Return the (X, Y) coordinate for the center point of the cell that contains the specified text.  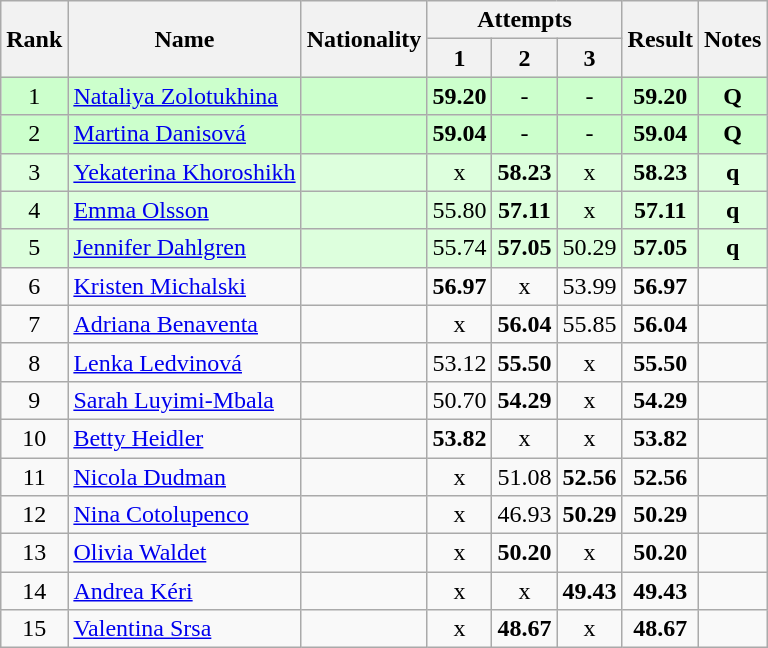
Name (184, 39)
14 (34, 591)
15 (34, 629)
Andrea Kéri (184, 591)
53.12 (460, 362)
Rank (34, 39)
Olivia Waldet (184, 553)
55.85 (590, 324)
Sarah Luyimi-Mbala (184, 400)
Martina Danisová (184, 134)
Emma Olsson (184, 210)
50.70 (460, 400)
Yekaterina Khoroshikh (184, 172)
10 (34, 438)
Attempts (524, 20)
7 (34, 324)
53.99 (590, 286)
Nationality (364, 39)
Kristen Michalski (184, 286)
Betty Heidler (184, 438)
Result (660, 39)
Nicola Dudman (184, 477)
6 (34, 286)
9 (34, 400)
46.93 (524, 515)
Adriana Benaventa (184, 324)
4 (34, 210)
55.74 (460, 248)
12 (34, 515)
Notes (732, 39)
13 (34, 553)
Valentina Srsa (184, 629)
55.80 (460, 210)
51.08 (524, 477)
Lenka Ledvinová (184, 362)
5 (34, 248)
11 (34, 477)
Nataliya Zolotukhina (184, 96)
Jennifer Dahlgren (184, 248)
Nina Cotolupenco (184, 515)
8 (34, 362)
